Pinpoint the cell where the given text exists, returning its [x, y] midpoint coordinate. 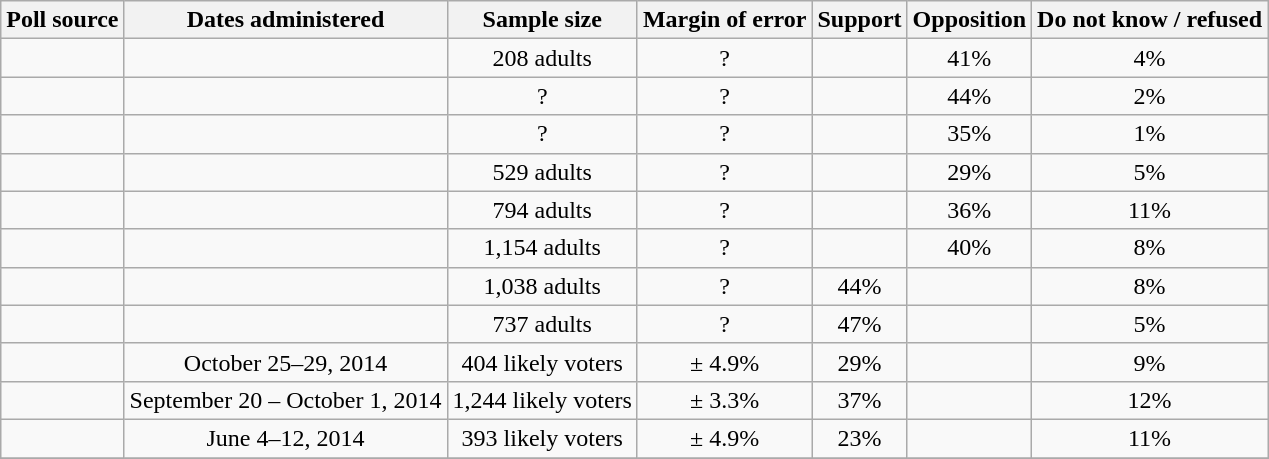
1,038 adults [542, 286]
June 4–12, 2014 [286, 438]
40% [969, 248]
Do not know / refused [1150, 20]
47% [860, 324]
± 3.3% [724, 400]
23% [860, 438]
October 25–29, 2014 [286, 362]
Sample size [542, 20]
794 adults [542, 210]
737 adults [542, 324]
404 likely voters [542, 362]
41% [969, 58]
35% [969, 134]
36% [969, 210]
Margin of error [724, 20]
529 adults [542, 172]
Opposition [969, 20]
2% [1150, 96]
12% [1150, 400]
Poll source [62, 20]
Dates administered [286, 20]
1,244 likely voters [542, 400]
208 adults [542, 58]
1% [1150, 134]
1,154 adults [542, 248]
393 likely voters [542, 438]
September 20 – October 1, 2014 [286, 400]
9% [1150, 362]
37% [860, 400]
4% [1150, 58]
Support [860, 20]
